For the text-containing cell, return its midpoint in [x, y] coordinate format. 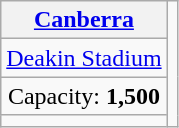
Capacity: 1,500 [84, 96]
Canberra [84, 20]
Deakin Stadium [84, 58]
